Determine the [X, Y] coordinate at the center of the cell enclosing the given text.  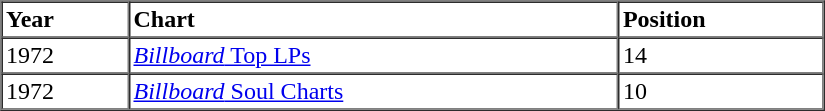
Billboard Top LPs [374, 56]
Billboard Soul Charts [374, 92]
14 [720, 56]
Position [720, 20]
Year [66, 20]
10 [720, 92]
Chart [374, 20]
